Scan for the cell matching the given text and deliver its [x, y] coordinate at center. 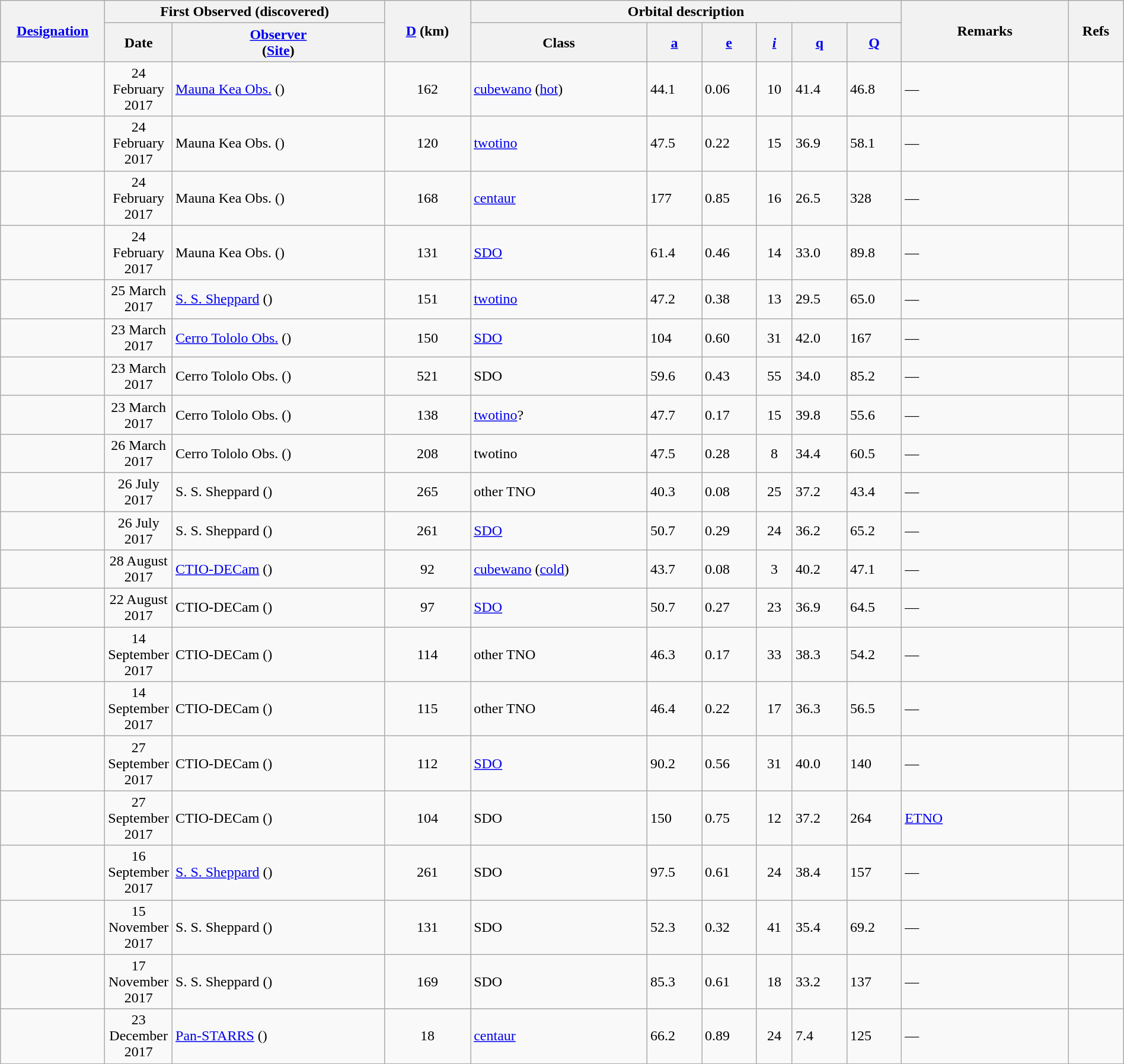
60.5 [874, 453]
35.4 [819, 927]
47.2 [674, 299]
208 [427, 453]
138 [427, 415]
89.8 [874, 253]
64.5 [874, 608]
41 [774, 927]
Remarks [985, 31]
15 November 2017 [139, 927]
92 [427, 569]
0.28 [729, 453]
58.1 [874, 143]
66.2 [674, 1036]
43.4 [874, 492]
Observer(Site) [279, 43]
ETNO [985, 818]
40.2 [819, 569]
44.1 [674, 89]
34.4 [819, 453]
cubewano (hot) [559, 89]
13 [774, 299]
61.4 [674, 253]
69.2 [874, 927]
55 [774, 376]
46.8 [874, 89]
25 March 2017 [139, 299]
0.60 [729, 338]
46.3 [674, 654]
0.32 [729, 927]
0.43 [729, 376]
0.46 [729, 253]
22 August 2017 [139, 608]
167 [874, 338]
33.0 [819, 253]
cubewano (cold) [559, 569]
Pan-STARRS () [279, 1036]
521 [427, 376]
47.1 [874, 569]
90.2 [674, 763]
40.3 [674, 492]
264 [874, 818]
8 [774, 453]
0.75 [729, 818]
169 [427, 982]
D (km) [427, 31]
29.5 [819, 299]
23 December 2017 [139, 1036]
0.89 [729, 1036]
a [674, 43]
7.4 [819, 1036]
38.4 [819, 873]
Class [559, 43]
125 [874, 1036]
97 [427, 608]
Orbital description [686, 12]
40.0 [819, 763]
56.5 [874, 709]
265 [427, 492]
0.29 [729, 530]
328 [874, 198]
46.4 [674, 709]
0.85 [729, 198]
q [819, 43]
twotino? [559, 415]
52.3 [674, 927]
43.7 [674, 569]
47.7 [674, 415]
17 [774, 709]
12 [774, 818]
0.38 [729, 299]
33 [774, 654]
0.06 [729, 89]
16 September 2017 [139, 873]
140 [874, 763]
137 [874, 982]
168 [427, 198]
28 August 2017 [139, 569]
177 [674, 198]
33.2 [819, 982]
114 [427, 654]
112 [427, 763]
120 [427, 143]
42.0 [819, 338]
115 [427, 709]
34.0 [819, 376]
0.56 [729, 763]
3 [774, 569]
55.6 [874, 415]
39.8 [819, 415]
157 [874, 873]
97.5 [674, 873]
85.2 [874, 376]
25 [774, 492]
Q [874, 43]
59.6 [674, 376]
16 [774, 198]
First Observed (discovered) [245, 12]
17 November 2017 [139, 982]
65.0 [874, 299]
Date [139, 43]
14 [774, 253]
36.2 [819, 530]
65.2 [874, 530]
e [729, 43]
38.3 [819, 654]
10 [774, 89]
151 [427, 299]
41.4 [819, 89]
36.3 [819, 709]
i [774, 43]
23 [774, 608]
26.5 [819, 198]
Refs [1096, 31]
26 March 2017 [139, 453]
Designation [53, 31]
54.2 [874, 654]
162 [427, 89]
0.27 [729, 608]
85.3 [674, 982]
